Provide the [X, Y] coordinate of the cell's center where the given text is located.  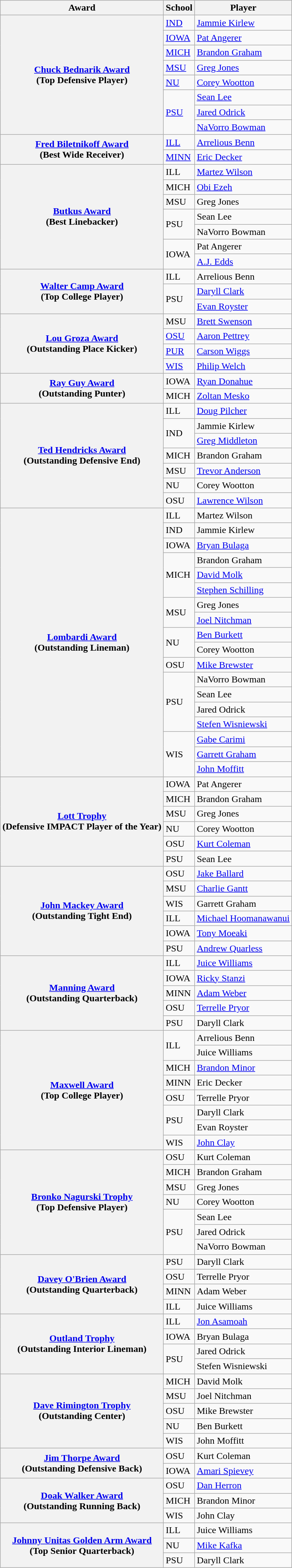
Trevor Anderson [243, 471]
Dan Herron [243, 1486]
Award [82, 8]
Ryan Donahue [243, 381]
Dave Rimington Trophy(Outstanding Center) [82, 1411]
Fred Biletnikoff Award(Best Wide Receiver) [82, 149]
Manning Award(Outstanding Quarterback) [82, 993]
Tony Moeaki [243, 933]
Jim Thorpe Award(Outstanding Defensive Back) [82, 1463]
Jon Asamoah [243, 1321]
Lou Groza Award(Outstanding Place Kicker) [82, 344]
Chuck Bednarik Award(Top Defensive Player) [82, 75]
Lott Trophy(Defensive IMPACT Player of the Year) [82, 821]
Johnny Unitas Golden Arm Award(Top Senior Quarterback) [82, 1545]
Philip Welch [243, 366]
Player [243, 8]
Ted Hendricks Award(Outstanding Defensive End) [82, 455]
Davey O'Brien Award(Outstanding Quarterback) [82, 1284]
Stephen Schilling [243, 590]
Doug Pilcher [243, 411]
Michael Hoomanawanui [243, 919]
Walter Camp Award(Top College Player) [82, 291]
Bronko Nagurski Trophy(Top Defensive Player) [82, 1202]
Lawrence Wilson [243, 500]
Ricky Stanzi [243, 978]
Obi Ezeh [243, 187]
Zoltan Mesko [243, 396]
Gabe Carimi [243, 739]
Charlie Gantt [243, 888]
Carson Wiggs [243, 351]
Maxwell Award(Top College Player) [82, 1090]
Greg Middleton [243, 441]
Ray Guy Award(Outstanding Punter) [82, 388]
John Mackey Award(Outstanding Tight End) [82, 911]
Andrew Quarless [243, 948]
Doak Walker Award(Outstanding Running Back) [82, 1501]
School [179, 8]
Outland Trophy(Outstanding Interior Lineman) [82, 1344]
Jake Ballard [243, 873]
PUR [179, 351]
Mike Kafka [243, 1545]
Brett Swenson [243, 321]
Lombardi Award(Outstanding Lineman) [82, 642]
Amari Spievey [243, 1471]
Butkus Award(Best Linebacker) [82, 216]
A.J. Edds [243, 262]
Aaron Pettrey [243, 336]
